Determine the (x, y) coordinate at the center of the cell enclosing the given text.  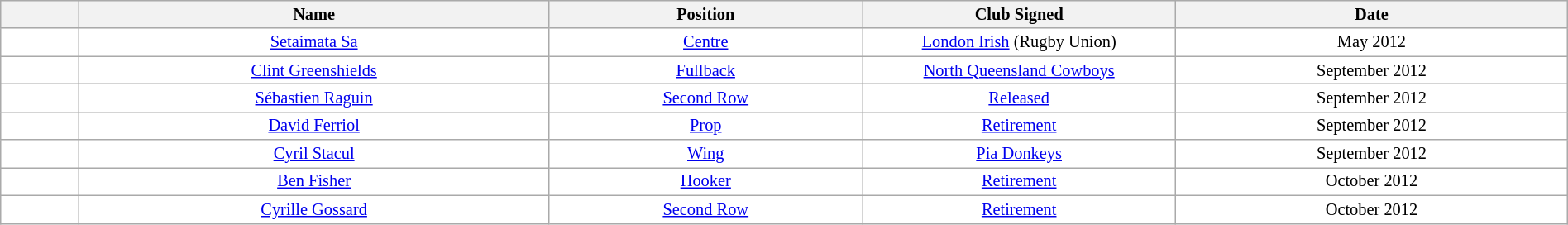
Wing (706, 154)
Date (1372, 14)
David Ferriol (313, 126)
Clint Greenshields (313, 70)
London Irish (Rugby Union) (1019, 42)
Hooker (706, 181)
Club Signed (1019, 14)
Sébastien Raguin (313, 98)
Pia Donkeys (1019, 154)
Name (313, 14)
Setaimata Sa (313, 42)
Prop (706, 126)
Centre (706, 42)
Ben Fisher (313, 181)
Position (706, 14)
Released (1019, 98)
North Queensland Cowboys (1019, 70)
Cyrille Gossard (313, 209)
May 2012 (1372, 42)
Fullback (706, 70)
Cyril Stacul (313, 154)
